Extract the (x, y) coordinate from the center of the cell holding the provided text.  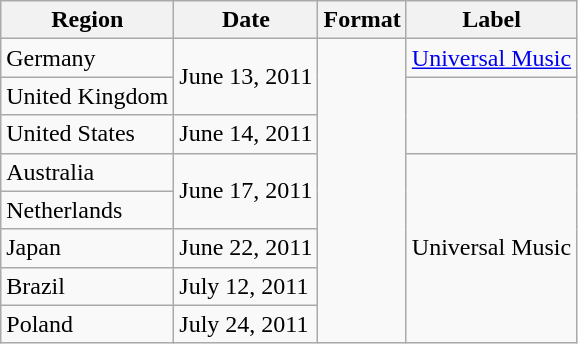
Date (246, 20)
July 12, 2011 (246, 286)
June 13, 2011 (246, 77)
Region (88, 20)
Australia (88, 172)
Netherlands (88, 210)
Japan (88, 248)
June 14, 2011 (246, 134)
United States (88, 134)
United Kingdom (88, 96)
July 24, 2011 (246, 324)
Label (491, 20)
Poland (88, 324)
Germany (88, 58)
Format (362, 20)
June 22, 2011 (246, 248)
Brazil (88, 286)
June 17, 2011 (246, 191)
